Scan for the cell matching the given text and deliver its (X, Y) coordinate at center. 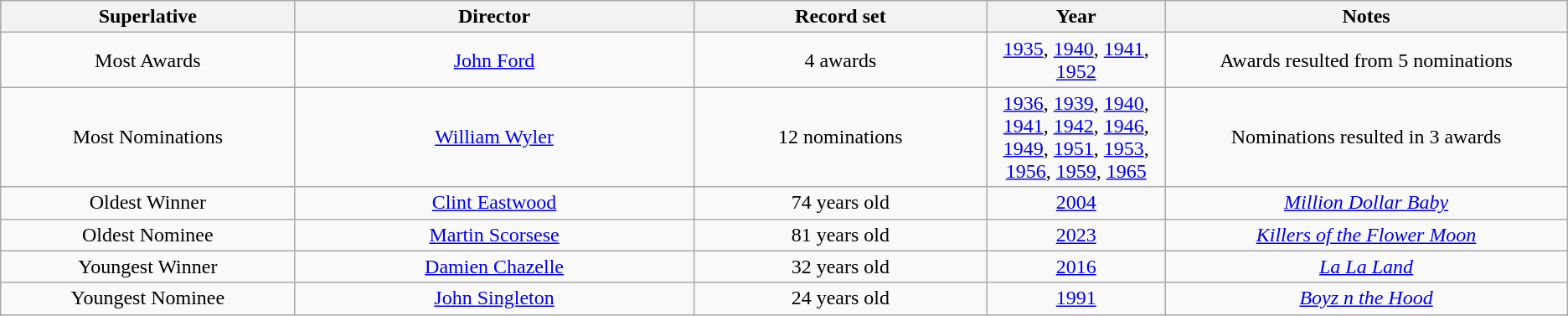
Nominations resulted in 3 awards (1366, 137)
2023 (1076, 235)
John Ford (494, 60)
Million Dollar Baby (1366, 203)
32 years old (840, 267)
Killers of the Flower Moon (1366, 235)
2016 (1076, 267)
Director (494, 17)
81 years old (840, 235)
Awards resulted from 5 nominations (1366, 60)
74 years old (840, 203)
2004 (1076, 203)
Oldest Winner (147, 203)
Oldest Nominee (147, 235)
William Wyler (494, 137)
Notes (1366, 17)
Superlative (147, 17)
Record set (840, 17)
La La Land (1366, 267)
Boyz n the Hood (1366, 298)
12 nominations (840, 137)
Most Nominations (147, 137)
24 years old (840, 298)
Youngest Winner (147, 267)
1936, 1939, 1940, 1941, 1942, 1946, 1949, 1951, 1953, 1956, 1959, 1965 (1076, 137)
Clint Eastwood (494, 203)
Youngest Nominee (147, 298)
1991 (1076, 298)
John Singleton (494, 298)
Damien Chazelle (494, 267)
Year (1076, 17)
Martin Scorsese (494, 235)
Most Awards (147, 60)
1935, 1940, 1941, 1952 (1076, 60)
4 awards (840, 60)
